Extract the (x, y) coordinate from the center of the cell holding the provided text.  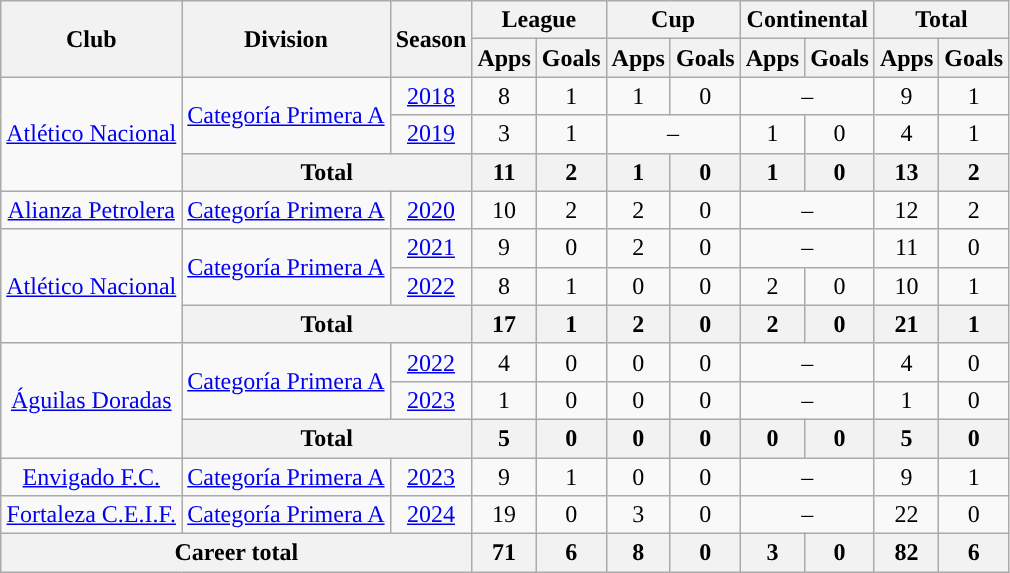
71 (504, 553)
Envigado F.C. (92, 477)
Fortaleza C.E.I.F. (92, 515)
12 (906, 210)
21 (906, 324)
League (539, 20)
13 (906, 172)
Alianza Petrolera (92, 210)
Águilas Doradas (92, 400)
2020 (431, 210)
Division (286, 39)
2018 (431, 96)
2019 (431, 134)
22 (906, 515)
Continental (807, 20)
19 (504, 515)
Cup (673, 20)
17 (504, 324)
Club (92, 39)
82 (906, 553)
2021 (431, 248)
2024 (431, 515)
Career total (236, 553)
Season (431, 39)
